Identify which cell holds the provided text, then report its [X, Y] central coordinate. 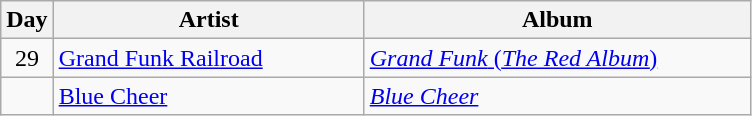
Album [557, 20]
Day [27, 20]
Artist [208, 20]
29 [27, 58]
Grand Funk Railroad [208, 58]
Grand Funk (The Red Album) [557, 58]
